Find where the given text appears and provide that cell's center as [x, y] coordinate. 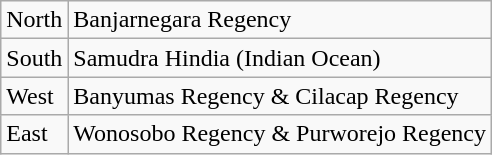
North [34, 20]
West [34, 96]
South [34, 58]
East [34, 134]
Samudra Hindia (Indian Ocean) [280, 58]
Wonosobo Regency & Purworejo Regency [280, 134]
Banyumas Regency & Cilacap Regency [280, 96]
Banjarnegara Regency [280, 20]
